Find where the given text appears and provide that cell's center as [x, y] coordinate. 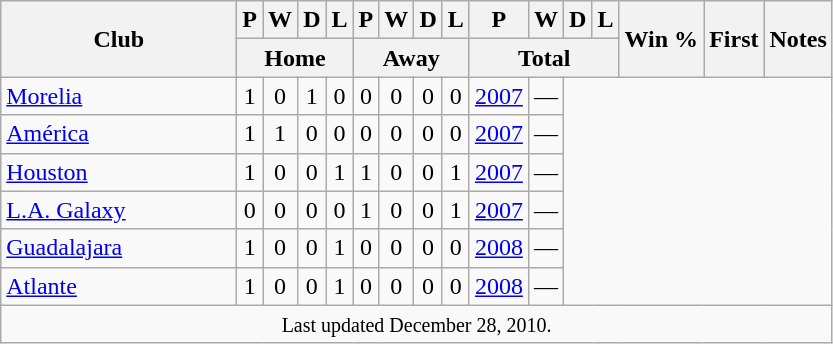
Atlante [119, 286]
Total [544, 58]
Morelia [119, 96]
Guadalajara [119, 248]
Last updated December 28, 2010. [417, 324]
Win % [662, 39]
América [119, 134]
Houston [119, 172]
Away [411, 58]
Home [295, 58]
First [734, 39]
L.A. Galaxy [119, 210]
Notes [798, 39]
Club [119, 39]
